Capture the cell that displays the provided text and extract its (x, y) central coordinate. 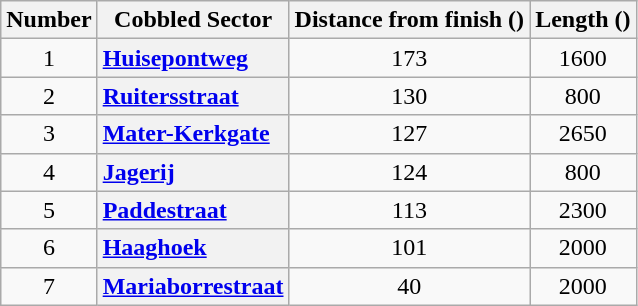
Mater-Kerkgate (193, 134)
Huisepontweg (193, 58)
5 (49, 210)
40 (410, 286)
Distance from finish () (410, 20)
4 (49, 172)
113 (410, 210)
Paddestraat (193, 210)
124 (410, 172)
1600 (583, 58)
Length () (583, 20)
2650 (583, 134)
Number (49, 20)
173 (410, 58)
Haaghoek (193, 248)
127 (410, 134)
130 (410, 96)
Mariaborrestraat (193, 286)
101 (410, 248)
Jagerij (193, 172)
1 (49, 58)
2300 (583, 210)
3 (49, 134)
Ruitersstraat (193, 96)
Cobbled Sector (193, 20)
7 (49, 286)
6 (49, 248)
2 (49, 96)
